Detect which cell encompasses the target text, then output its [X, Y] center coordinate. 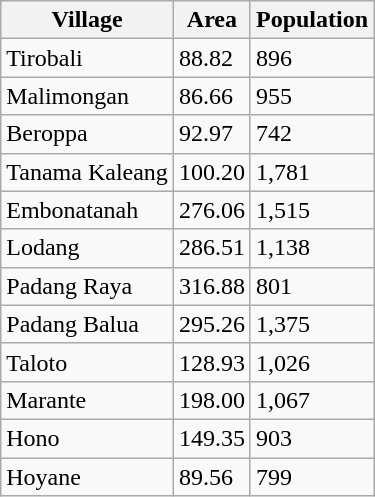
742 [312, 134]
Taloto [88, 362]
1,067 [312, 400]
Beroppa [88, 134]
295.26 [212, 324]
Padang Balua [88, 324]
149.35 [212, 438]
799 [312, 477]
89.56 [212, 477]
92.97 [212, 134]
Hoyane [88, 477]
801 [312, 286]
198.00 [212, 400]
Hono [88, 438]
Embonatanah [88, 210]
Marante [88, 400]
896 [312, 58]
Tanama Kaleang [88, 172]
Padang Raya [88, 286]
316.88 [212, 286]
276.06 [212, 210]
Lodang [88, 248]
1,026 [312, 362]
88.82 [212, 58]
100.20 [212, 172]
128.93 [212, 362]
Population [312, 20]
Malimongan [88, 96]
1,138 [312, 248]
1,781 [312, 172]
955 [312, 96]
286.51 [212, 248]
Village [88, 20]
Area [212, 20]
903 [312, 438]
86.66 [212, 96]
1,515 [312, 210]
1,375 [312, 324]
Tirobali [88, 58]
